Return the (x, y) coordinate for the center point of the cell that contains the specified text.  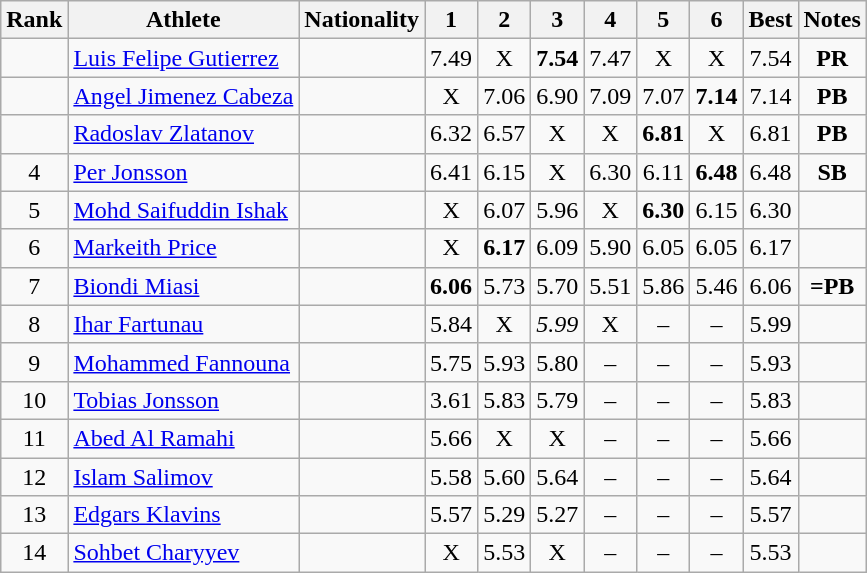
5.51 (610, 286)
7.09 (610, 96)
7.49 (452, 58)
PR (832, 58)
5.70 (558, 286)
11 (34, 438)
Biondi Miasi (184, 286)
3 (558, 20)
5.84 (452, 324)
6.09 (558, 248)
6.32 (452, 134)
Sohbet Charyyev (184, 553)
5.90 (610, 248)
5.75 (452, 362)
3.61 (452, 400)
Best (770, 20)
7 (34, 286)
5.80 (558, 362)
6.57 (504, 134)
12 (34, 477)
5.58 (452, 477)
5.79 (558, 400)
SB (832, 172)
Islam Salimov (184, 477)
6.90 (558, 96)
Markeith Price (184, 248)
5.86 (664, 286)
5.27 (558, 515)
Abed Al Ramahi (184, 438)
13 (34, 515)
Luis Felipe Gutierrez (184, 58)
5.29 (504, 515)
7.47 (610, 58)
Nationality (362, 20)
14 (34, 553)
Rank (34, 20)
10 (34, 400)
5.60 (504, 477)
1 (452, 20)
Ihar Fartunau (184, 324)
Mohd Saifuddin Ishak (184, 210)
Angel Jimenez Cabeza (184, 96)
5.46 (716, 286)
6.11 (664, 172)
6.07 (504, 210)
9 (34, 362)
=PB (832, 286)
7.06 (504, 96)
2 (504, 20)
Mohammed Fannouna (184, 362)
8 (34, 324)
Notes (832, 20)
5.96 (558, 210)
Per Jonsson (184, 172)
Athlete (184, 20)
Edgars Klavins (184, 515)
5.73 (504, 286)
6.41 (452, 172)
7.07 (664, 96)
Tobias Jonsson (184, 400)
Radoslav Zlatanov (184, 134)
